From the cell containing the given text, extract its center point as (X, Y) coordinate. 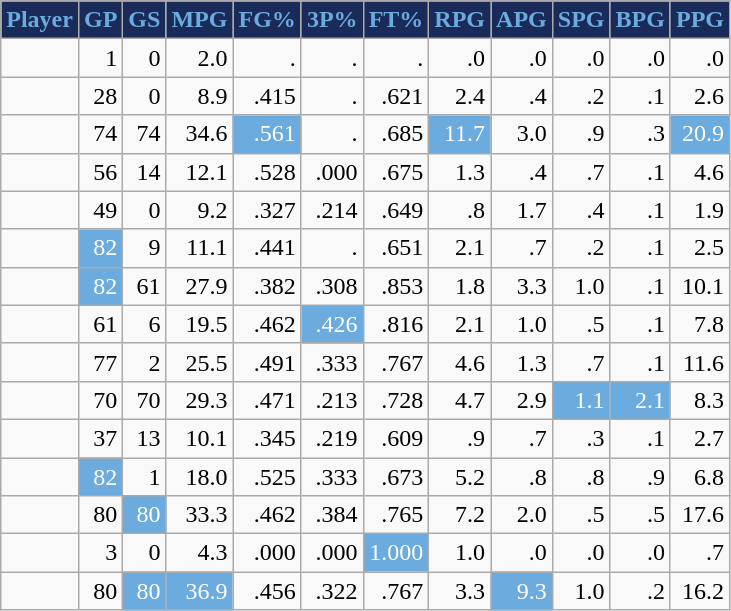
11.1 (200, 248)
3 (100, 553)
.685 (396, 134)
9.3 (522, 591)
.345 (267, 438)
.853 (396, 286)
.673 (396, 477)
34.6 (200, 134)
2.9 (522, 400)
.816 (396, 324)
29.3 (200, 400)
18.0 (200, 477)
6 (144, 324)
.382 (267, 286)
28 (100, 96)
BPG (640, 20)
4.3 (200, 553)
16.2 (700, 591)
1.7 (522, 210)
.426 (332, 324)
1.9 (700, 210)
.322 (332, 591)
.765 (396, 515)
.561 (267, 134)
7.2 (460, 515)
3P% (332, 20)
7.8 (700, 324)
5.2 (460, 477)
1.000 (396, 553)
.219 (332, 438)
APG (522, 20)
.675 (396, 172)
PPG (700, 20)
4.7 (460, 400)
20.9 (700, 134)
1.8 (460, 286)
.609 (396, 438)
13 (144, 438)
49 (100, 210)
2 (144, 362)
.308 (332, 286)
.621 (396, 96)
19.5 (200, 324)
37 (100, 438)
GP (100, 20)
.213 (332, 400)
77 (100, 362)
2.5 (700, 248)
11.6 (700, 362)
2.4 (460, 96)
.456 (267, 591)
FT% (396, 20)
.728 (396, 400)
GS (144, 20)
56 (100, 172)
8.9 (200, 96)
11.7 (460, 134)
2.7 (700, 438)
MPG (200, 20)
.651 (396, 248)
.525 (267, 477)
FG% (267, 20)
.415 (267, 96)
.384 (332, 515)
.649 (396, 210)
17.6 (700, 515)
36.9 (200, 591)
RPG (460, 20)
.491 (267, 362)
.441 (267, 248)
9 (144, 248)
14 (144, 172)
.471 (267, 400)
9.2 (200, 210)
.327 (267, 210)
27.9 (200, 286)
8.3 (700, 400)
25.5 (200, 362)
33.3 (200, 515)
3.0 (522, 134)
Player (40, 20)
SPG (581, 20)
.214 (332, 210)
6.8 (700, 477)
1.1 (581, 400)
.528 (267, 172)
2.6 (700, 96)
12.1 (200, 172)
